Capture the cell that displays the provided text and extract its (x, y) central coordinate. 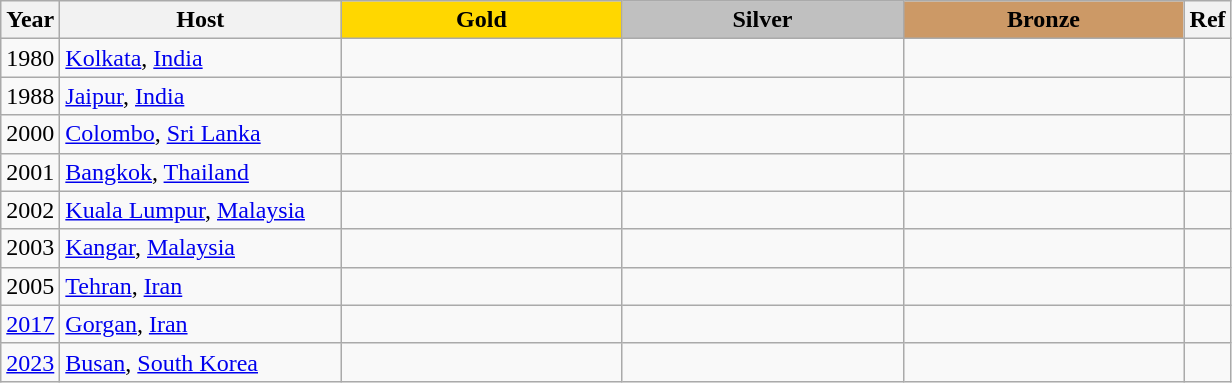
Busan, South Korea (200, 362)
2002 (30, 210)
Host (200, 20)
2000 (30, 134)
Gorgan, Iran (200, 324)
Colombo, Sri Lanka (200, 134)
2017 (30, 324)
2001 (30, 172)
Kangar, Malaysia (200, 248)
1980 (30, 58)
Gold (482, 20)
2005 (30, 286)
Year (30, 20)
1988 (30, 96)
Silver (762, 20)
Bronze (1044, 20)
2023 (30, 362)
Tehran, Iran (200, 286)
Bangkok, Thailand (200, 172)
Kolkata, India (200, 58)
Jaipur, India (200, 96)
2003 (30, 248)
Ref (1208, 20)
Kuala Lumpur, Malaysia (200, 210)
